Determine the [x, y] coordinate at the center of the cell enclosing the given text.  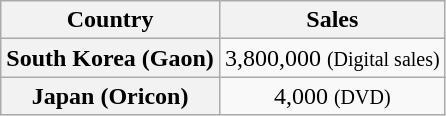
South Korea (Gaon) [110, 58]
Sales [332, 20]
Country [110, 20]
3,800,000 (Digital sales) [332, 58]
4,000 (DVD) [332, 96]
Japan (Oricon) [110, 96]
